Scan for the cell matching the given text and deliver its [x, y] coordinate at center. 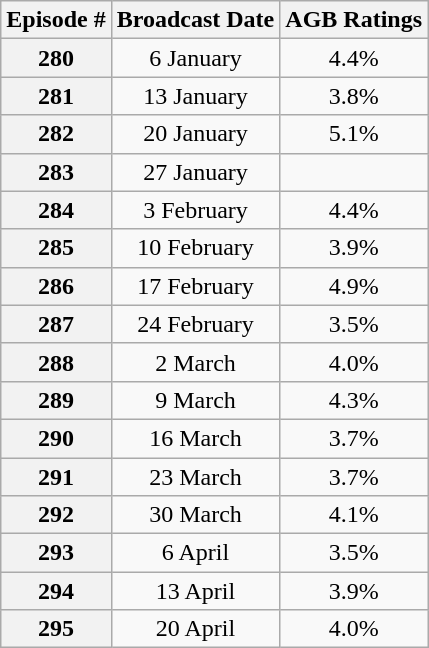
13 April [196, 591]
283 [56, 172]
Broadcast Date [196, 20]
287 [56, 324]
284 [56, 210]
30 March [196, 515]
5.1% [354, 134]
289 [56, 400]
24 February [196, 324]
6 January [196, 58]
280 [56, 58]
292 [56, 515]
2 March [196, 362]
9 March [196, 400]
3.8% [354, 96]
13 January [196, 96]
281 [56, 96]
286 [56, 286]
3 February [196, 210]
285 [56, 248]
295 [56, 629]
20 January [196, 134]
10 February [196, 248]
23 March [196, 477]
Episode # [56, 20]
282 [56, 134]
4.1% [354, 515]
4.9% [354, 286]
288 [56, 362]
16 March [196, 438]
6 April [196, 553]
27 January [196, 172]
294 [56, 591]
20 April [196, 629]
4.3% [354, 400]
293 [56, 553]
AGB Ratings [354, 20]
17 February [196, 286]
291 [56, 477]
290 [56, 438]
